From the cell containing the given text, extract its center point as [x, y] coordinate. 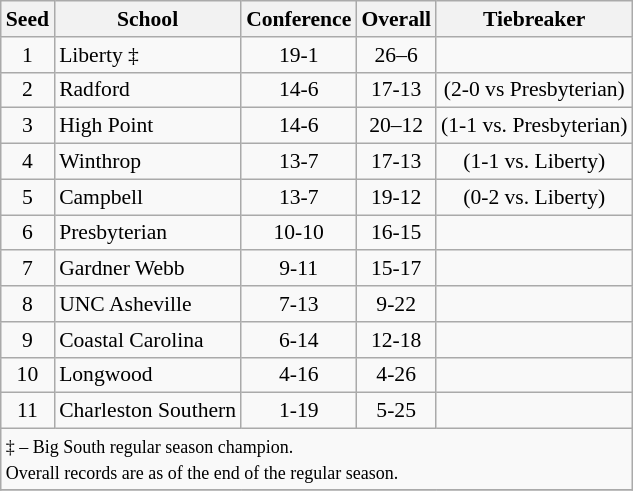
5 [28, 197]
1 [28, 55]
11 [28, 411]
School [148, 19]
(2-0 vs Presbyterian) [534, 90]
3 [28, 126]
Longwood [148, 375]
1-19 [298, 411]
(1-1 vs. Presbyterian) [534, 126]
Winthrop [148, 162]
9 [28, 340]
(0-2 vs. Liberty) [534, 197]
7-13 [298, 304]
12-18 [396, 340]
Gardner Webb [148, 269]
10 [28, 375]
4-16 [298, 375]
UNC Asheville [148, 304]
Overall [396, 19]
10-10 [298, 233]
9-22 [396, 304]
4-26 [396, 375]
7 [28, 269]
16-15 [396, 233]
Tiebreaker [534, 19]
26–6 [396, 55]
(1-1 vs. Liberty) [534, 162]
Coastal Carolina [148, 340]
4 [28, 162]
Radford [148, 90]
Campbell [148, 197]
15-17 [396, 269]
Presbyterian [148, 233]
‡ – Big South regular season champion.Overall records are as of the end of the regular season. [317, 460]
Liberty ‡ [148, 55]
6 [28, 233]
19-1 [298, 55]
Seed [28, 19]
Charleston Southern [148, 411]
High Point [148, 126]
Conference [298, 19]
9-11 [298, 269]
8 [28, 304]
20–12 [396, 126]
5-25 [396, 411]
19-12 [396, 197]
2 [28, 90]
6-14 [298, 340]
